Determine the (x, y) coordinate at the center of the cell enclosing the given text.  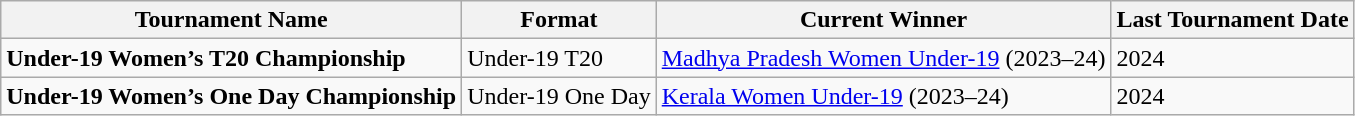
Under-19 T20 (560, 58)
Current Winner (884, 20)
Under-19 One Day (560, 96)
Madhya Pradesh Women Under-19 (2023–24) (884, 58)
Under-19 Women’s One Day Championship (232, 96)
Under-19 Women’s T20 Championship (232, 58)
Last Tournament Date (1232, 20)
Format (560, 20)
Tournament Name (232, 20)
Kerala Women Under-19 (2023–24) (884, 96)
